Provide the [x, y] coordinate of the cell's center where the given text is located.  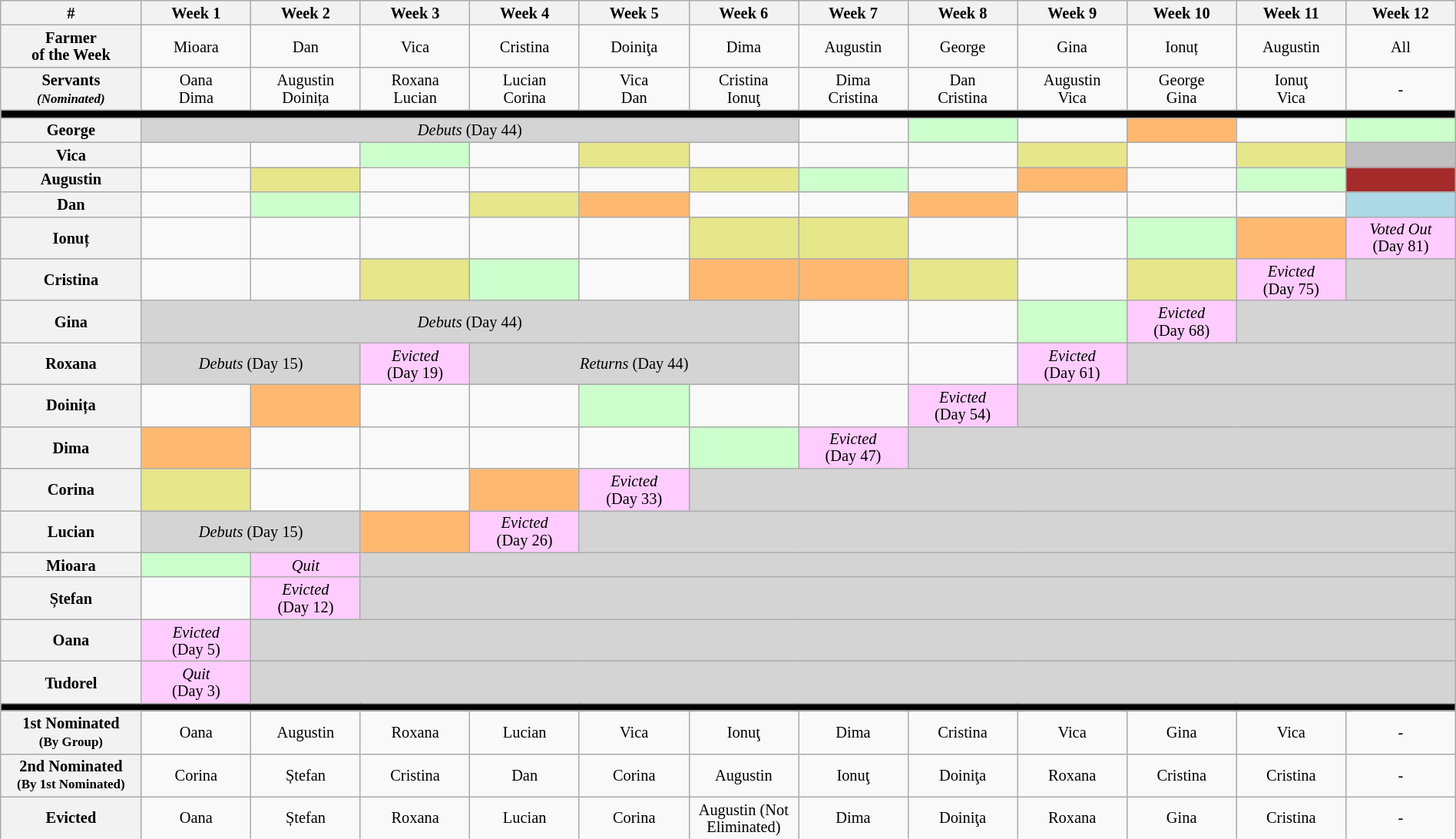
AugustinDoinița [306, 88]
Evicted(Day 19) [415, 364]
RoxanaLucian [415, 88]
Evicted(Day 26) [525, 532]
DimaCristina [854, 88]
VicaDan [634, 88]
Week 5 [634, 12]
Augustin (Not Eliminated) [743, 817]
Tudorel [71, 682]
Voted Out(Day 81) [1401, 238]
Servants(Nominated) [71, 88]
DanCristina [963, 88]
2nd Nominated(By 1st Nominated) [71, 775]
Returns (Day 44) [634, 364]
All [1401, 46]
1st Nominated(By Group) [71, 732]
AugustinVica [1072, 88]
Week 7 [854, 12]
Evicted(Day 47) [854, 447]
Week 1 [197, 12]
Week 12 [1401, 12]
Quit(Day 3) [197, 682]
Evicted(Day 33) [634, 490]
Week 9 [1072, 12]
Week 8 [963, 12]
Evicted(Day 12) [306, 598]
# [71, 12]
Week 3 [415, 12]
Evicted [71, 817]
OanaDima [197, 88]
GeorgeGina [1181, 88]
Evicted(Day 5) [197, 641]
LucianCorina [525, 88]
Doinița [71, 406]
Farmerof the Week [71, 46]
IonuţVica [1292, 88]
Week 6 [743, 12]
Week 4 [525, 12]
Evicted(Day 54) [963, 406]
Evicted(Day 68) [1181, 321]
Week 2 [306, 12]
Week 10 [1181, 12]
CristinaIonuţ [743, 88]
Evicted(Day 75) [1292, 280]
Week 11 [1292, 12]
Evicted(Day 61) [1072, 364]
Quit [306, 565]
